Identify which cell holds the provided text, then report its (x, y) central coordinate. 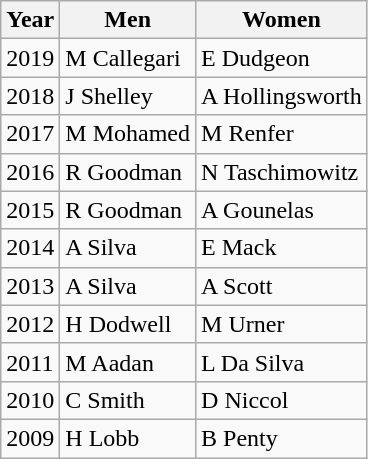
2018 (30, 96)
B Penty (282, 438)
D Niccol (282, 400)
2017 (30, 134)
2019 (30, 58)
N Taschimowitz (282, 172)
M Mohamed (128, 134)
E Mack (282, 248)
Women (282, 20)
Men (128, 20)
M Callegari (128, 58)
M Renfer (282, 134)
M Urner (282, 324)
A Scott (282, 286)
M Aadan (128, 362)
J Shelley (128, 96)
Year (30, 20)
L Da Silva (282, 362)
2010 (30, 400)
C Smith (128, 400)
E Dudgeon (282, 58)
2009 (30, 438)
A Hollingsworth (282, 96)
2012 (30, 324)
2015 (30, 210)
H Dodwell (128, 324)
H Lobb (128, 438)
2013 (30, 286)
2014 (30, 248)
2016 (30, 172)
2011 (30, 362)
A Gounelas (282, 210)
